Pinpoint the cell where the given text exists, returning its (x, y) midpoint coordinate. 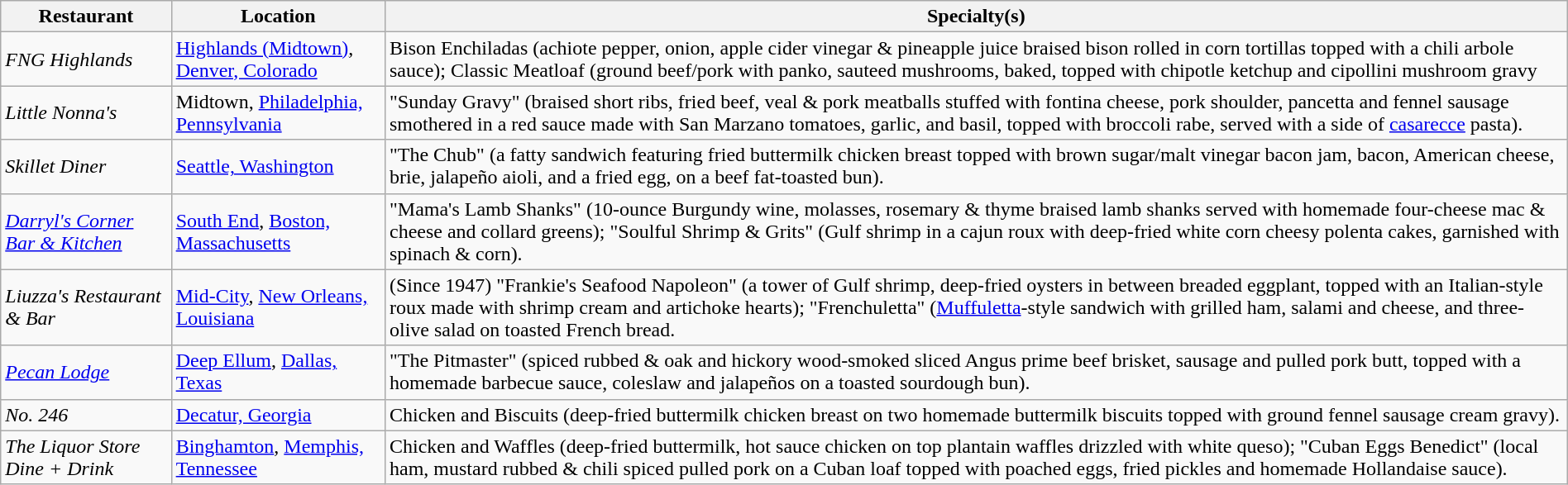
Binghamton, Memphis, Tennessee (278, 458)
Deep Ellum, Dallas, Texas (278, 372)
The Liquor Store Dine + Drink (86, 458)
Highlands (Midtown), Denver, Colorado (278, 59)
Skillet Diner (86, 167)
Chicken and Biscuits (deep-fried buttermilk chicken breast on two homemade buttermilk biscuits topped with ground fennel sausage cream gravy). (976, 415)
Mid-City, New Orleans, Louisiana (278, 307)
Seattle, Washington (278, 167)
Decatur, Georgia (278, 415)
FNG Highlands (86, 59)
Restaurant (86, 17)
Darryl's Corner Bar & Kitchen (86, 231)
Liuzza's Restaurant & Bar (86, 307)
Midtown, Philadelphia, Pennsylvania (278, 112)
Location (278, 17)
South End, Boston, Massachusetts (278, 231)
Specialty(s) (976, 17)
Pecan Lodge (86, 372)
No. 246 (86, 415)
Little Nonna's (86, 112)
